Search for the cell housing the specified text and yield its [x, y] center coordinate. 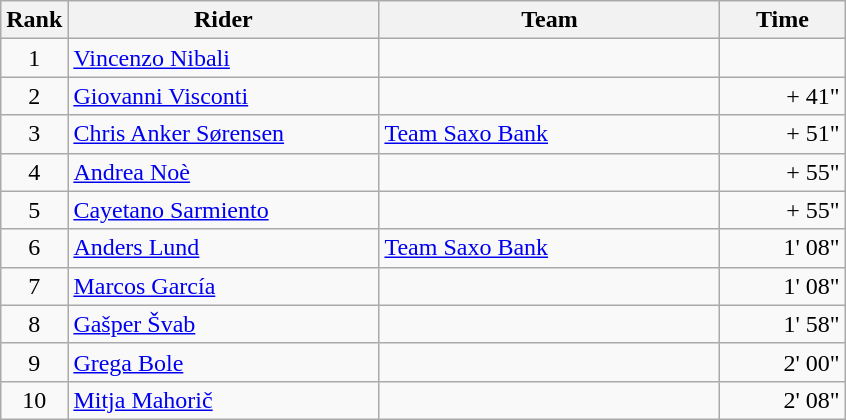
8 [34, 324]
5 [34, 210]
2' 00" [782, 362]
2' 08" [782, 400]
Grega Bole [224, 362]
Andrea Noè [224, 172]
6 [34, 248]
Gašper Švab [224, 324]
1' 58" [782, 324]
+ 41" [782, 96]
4 [34, 172]
9 [34, 362]
Cayetano Sarmiento [224, 210]
3 [34, 134]
Vincenzo Nibali [224, 58]
Anders Lund [224, 248]
Team [550, 20]
Giovanni Visconti [224, 96]
Time [782, 20]
Rider [224, 20]
Marcos García [224, 286]
Rank [34, 20]
+ 51" [782, 134]
7 [34, 286]
2 [34, 96]
Chris Anker Sørensen [224, 134]
Mitja Mahorič [224, 400]
1 [34, 58]
10 [34, 400]
